For the text-containing cell, return its midpoint in (X, Y) coordinate format. 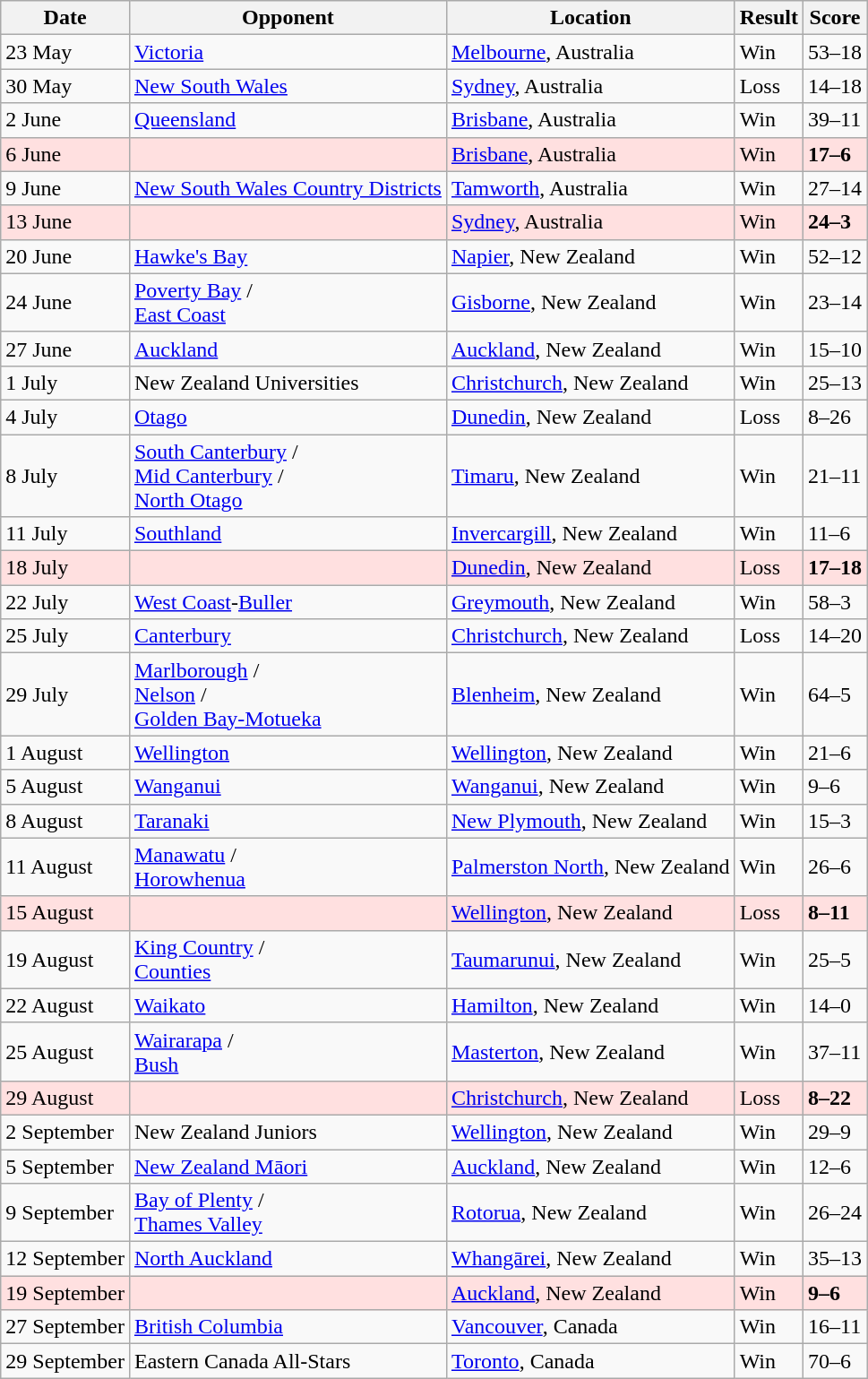
11 August (65, 867)
29 September (65, 1361)
1 August (65, 753)
Invercargill, New Zealand (590, 534)
8–11 (835, 913)
58–3 (835, 602)
Wanganui (288, 787)
26–24 (835, 1213)
8 August (65, 821)
Timaru, New Zealand (590, 475)
Southland (288, 534)
Queensland (288, 120)
2 June (65, 120)
North Auckland (288, 1259)
22 July (65, 602)
Auckland (288, 349)
Eastern Canada All-Stars (288, 1361)
1 July (65, 383)
Canterbury (288, 636)
70–6 (835, 1361)
9 September (65, 1213)
New Zealand Māori (288, 1166)
Gisborne, New Zealand (590, 303)
Melbourne, Australia (590, 52)
5 August (65, 787)
New South Wales (288, 86)
64–5 (835, 694)
26–6 (835, 867)
Vancouver, Canada (590, 1327)
Wanganui, New Zealand (590, 787)
52–12 (835, 256)
15–3 (835, 821)
Wairarapa /Bush (288, 1052)
Waikato (288, 1005)
30 May (65, 86)
53–18 (835, 52)
20 June (65, 256)
25–13 (835, 383)
27 June (65, 349)
16–11 (835, 1327)
24 June (65, 303)
New Plymouth, New Zealand (590, 821)
Taranaki (288, 821)
23 May (65, 52)
8 July (65, 475)
Opponent (288, 18)
Hamilton, New Zealand (590, 1005)
19 September (65, 1293)
25–5 (835, 959)
Manawatu /Horowhenua (288, 867)
Location (590, 18)
17–6 (835, 154)
Poverty Bay /East Coast (288, 303)
27–14 (835, 188)
27 September (65, 1327)
15 August (65, 913)
11–6 (835, 534)
New Zealand Juniors (288, 1132)
Marlborough /Nelson /Golden Bay-Motueka (288, 694)
29 July (65, 694)
21–11 (835, 475)
13 June (65, 222)
18 July (65, 568)
Bay of Plenty /Thames Valley (288, 1213)
12–6 (835, 1166)
New Zealand Universities (288, 383)
24–3 (835, 222)
British Columbia (288, 1327)
39–11 (835, 120)
Taumarunui, New Zealand (590, 959)
4 July (65, 417)
Greymouth, New Zealand (590, 602)
29 August (65, 1098)
Result (769, 18)
12 September (65, 1259)
8–22 (835, 1098)
South Canterbury /Mid Canterbury /North Otago (288, 475)
29–9 (835, 1132)
25 August (65, 1052)
Palmerston North, New Zealand (590, 867)
15–10 (835, 349)
Date (65, 18)
Victoria (288, 52)
Otago (288, 417)
Wellington (288, 753)
Blenheim, New Zealand (590, 694)
8–26 (835, 417)
14–18 (835, 86)
Tamworth, Australia (590, 188)
Napier, New Zealand (590, 256)
9 June (65, 188)
35–13 (835, 1259)
6 June (65, 154)
11 July (65, 534)
14–20 (835, 636)
5 September (65, 1166)
23–14 (835, 303)
Score (835, 18)
2 September (65, 1132)
New South Wales Country Districts (288, 188)
Masterton, New Zealand (590, 1052)
Rotorua, New Zealand (590, 1213)
14–0 (835, 1005)
Hawke's Bay (288, 256)
22 August (65, 1005)
19 August (65, 959)
King Country /Counties (288, 959)
17–18 (835, 568)
West Coast-Buller (288, 602)
Toronto, Canada (590, 1361)
Whangārei, New Zealand (590, 1259)
37–11 (835, 1052)
25 July (65, 636)
21–6 (835, 753)
